Extract the (X, Y) coordinate from the center of the cell holding the provided text.  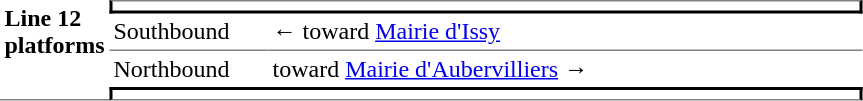
Line 12 platforms (54, 50)
Southbound (188, 33)
Northbound (188, 69)
← toward Mairie d'Issy (565, 33)
toward Mairie d'Aubervilliers → (565, 69)
